Provide the [X, Y] coordinate of the cell's center where the given text is located.  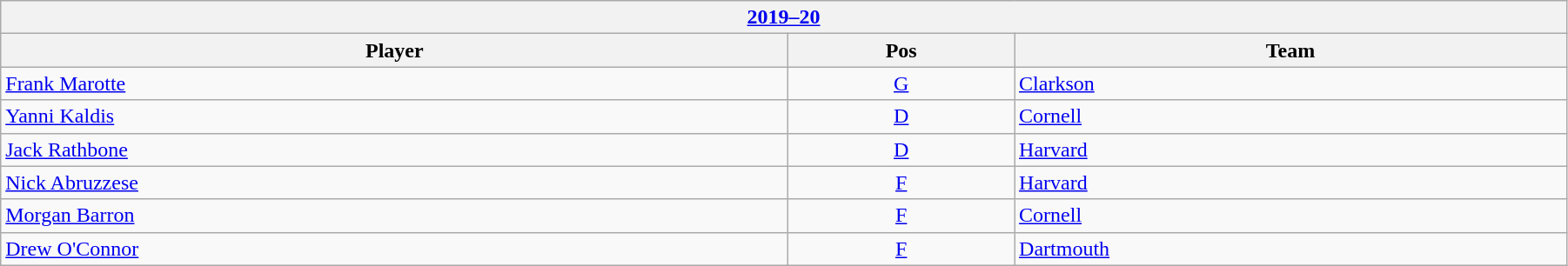
G [901, 83]
Morgan Barron [395, 216]
Team [1291, 50]
Clarkson [1291, 83]
Player [395, 50]
Jack Rathbone [395, 150]
Yanni Kaldis [395, 116]
Pos [901, 50]
Frank Marotte [395, 83]
Nick Abruzzese [395, 183]
2019–20 [784, 17]
Drew O'Connor [395, 249]
Dartmouth [1291, 249]
